Extract the [x, y] coordinate from the center of the cell holding the provided text.  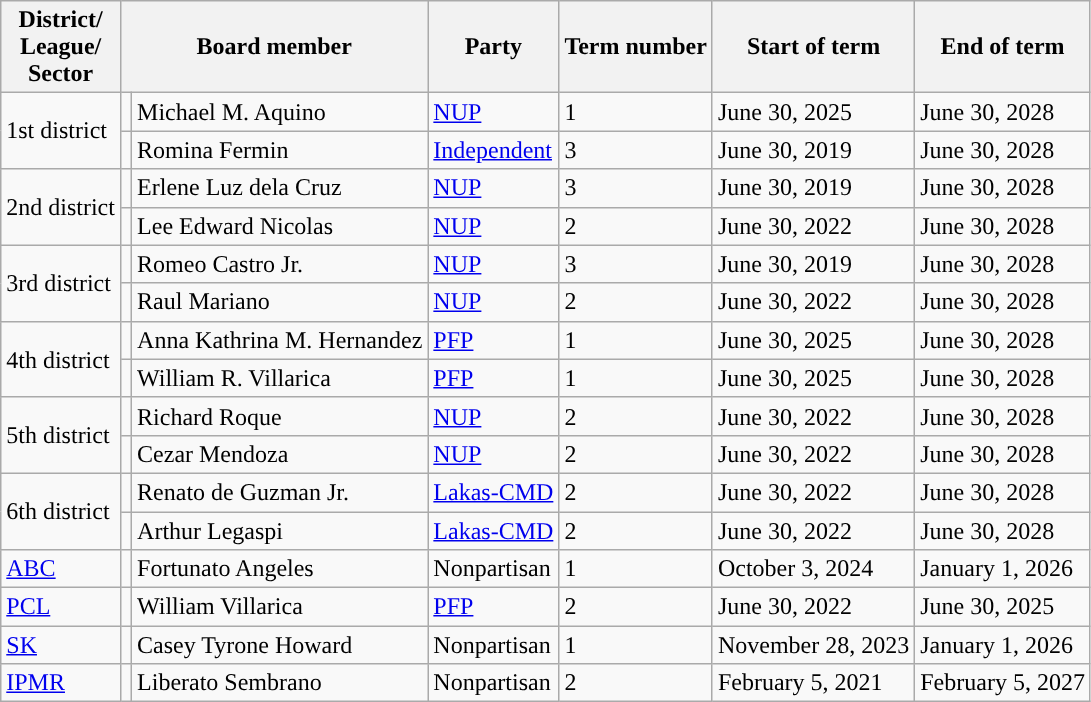
February 5, 2021 [813, 683]
Romeo Castro Jr. [280, 264]
SK [61, 645]
Renato de Guzman Jr. [280, 492]
Richard Roque [280, 416]
IPMR [61, 683]
Lee Edward Nicolas [280, 226]
Raul Mariano [280, 302]
Board member [274, 47]
Arthur Legaspi [280, 531]
November 28, 2023 [813, 645]
PCL [61, 607]
Liberato Sembrano [280, 683]
5th district [61, 435]
Independent [494, 150]
Michael M. Aquino [280, 112]
District/League/Sector [61, 47]
End of term [1003, 47]
Party [494, 47]
1st district [61, 131]
Anna Kathrina M. Hernandez [280, 340]
Romina Fermin [280, 150]
Start of term [813, 47]
6th district [61, 511]
William Villarica [280, 607]
February 5, 2027 [1003, 683]
Casey Tyrone Howard [280, 645]
October 3, 2024 [813, 569]
Term number [636, 47]
William R. Villarica [280, 378]
4th district [61, 359]
2nd district [61, 207]
Cezar Mendoza [280, 454]
3rd district [61, 283]
Erlene Luz dela Cruz [280, 188]
ABC [61, 569]
Fortunato Angeles [280, 569]
